From the cell containing the given text, extract its center point as [X, Y] coordinate. 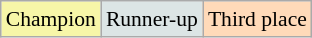
Third place [258, 19]
Runner-up [152, 19]
Champion [51, 19]
